Identify which cell holds the provided text, then report its [X, Y] central coordinate. 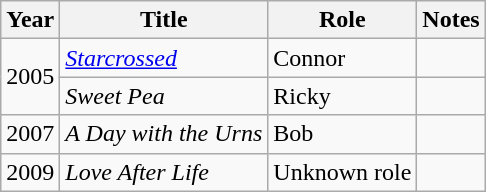
Love After Life [164, 172]
2005 [30, 77]
Role [342, 20]
Year [30, 20]
Title [164, 20]
Unknown role [342, 172]
2009 [30, 172]
2007 [30, 134]
Ricky [342, 96]
Notes [451, 20]
Starcrossed [164, 58]
A Day with the Urns [164, 134]
Bob [342, 134]
Connor [342, 58]
Sweet Pea [164, 96]
